Detect which cell encompasses the target text, then output its [X, Y] center coordinate. 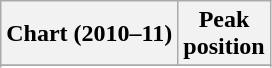
Peakposition [224, 34]
Chart (2010–11) [90, 34]
